Locate the cell with the specified text and output its [X, Y] center coordinate. 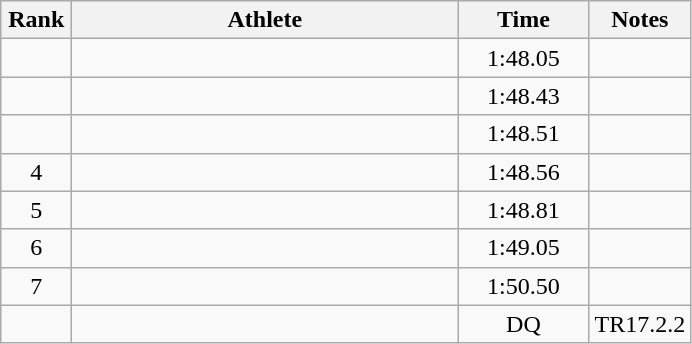
7 [36, 286]
1:49.05 [524, 248]
1:50.50 [524, 286]
1:48.43 [524, 96]
Rank [36, 20]
1:48.81 [524, 210]
1:48.51 [524, 134]
DQ [524, 324]
1:48.56 [524, 172]
5 [36, 210]
1:48.05 [524, 58]
TR17.2.2 [640, 324]
4 [36, 172]
Time [524, 20]
Notes [640, 20]
Athlete [265, 20]
6 [36, 248]
